Scan for the cell matching the given text and deliver its [x, y] coordinate at center. 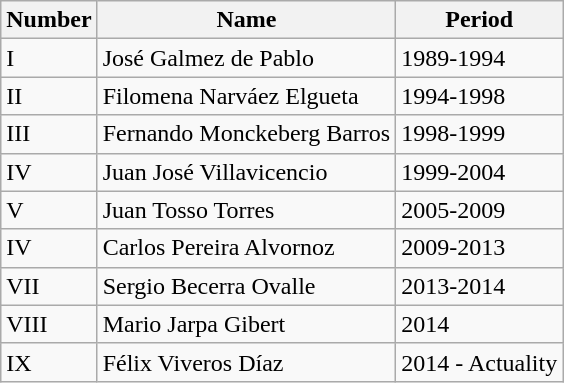
Fernando Monckeberg Barros [246, 134]
José Galmez de Pablo [246, 58]
Juan José Villavicencio [246, 172]
Period [480, 20]
VII [49, 286]
Filomena Narváez Elgueta [246, 96]
IX [49, 362]
2014 - Actuality [480, 362]
Sergio Becerra Ovalle [246, 286]
V [49, 210]
II [49, 96]
1998-1999 [480, 134]
Juan Tosso Torres [246, 210]
1994-1998 [480, 96]
2014 [480, 324]
2005-2009 [480, 210]
Félix Viveros Díaz [246, 362]
III [49, 134]
Name [246, 20]
1999-2004 [480, 172]
2009-2013 [480, 248]
I [49, 58]
2013-2014 [480, 286]
Number [49, 20]
1989-1994 [480, 58]
Carlos Pereira Alvornoz [246, 248]
VIII [49, 324]
Mario Jarpa Gibert [246, 324]
